Scan for the cell matching the given text and deliver its (x, y) coordinate at center. 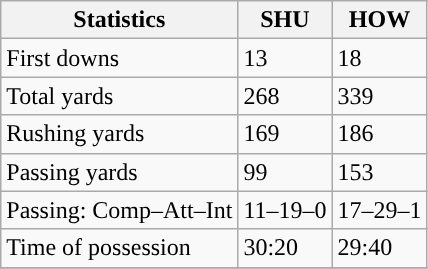
Passing yards (120, 172)
268 (285, 96)
Passing: Comp–Att–Int (120, 210)
11–19–0 (285, 210)
13 (285, 58)
First downs (120, 58)
30:20 (285, 248)
339 (380, 96)
HOW (380, 20)
Total yards (120, 96)
29:40 (380, 248)
Time of possession (120, 248)
186 (380, 134)
SHU (285, 20)
17–29–1 (380, 210)
Rushing yards (120, 134)
99 (285, 172)
Statistics (120, 20)
153 (380, 172)
169 (285, 134)
18 (380, 58)
